Determine the [x, y] coordinate at the center of the cell enclosing the given text.  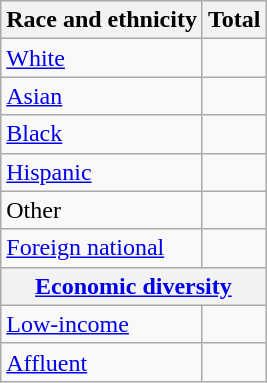
Asian [102, 96]
Other [102, 210]
Foreign national [102, 248]
Total [234, 20]
Race and ethnicity [102, 20]
Low-income [102, 324]
Black [102, 134]
White [102, 58]
Economic diversity [134, 286]
Affluent [102, 362]
Hispanic [102, 172]
